Detect which cell encompasses the target text, then output its (x, y) center coordinate. 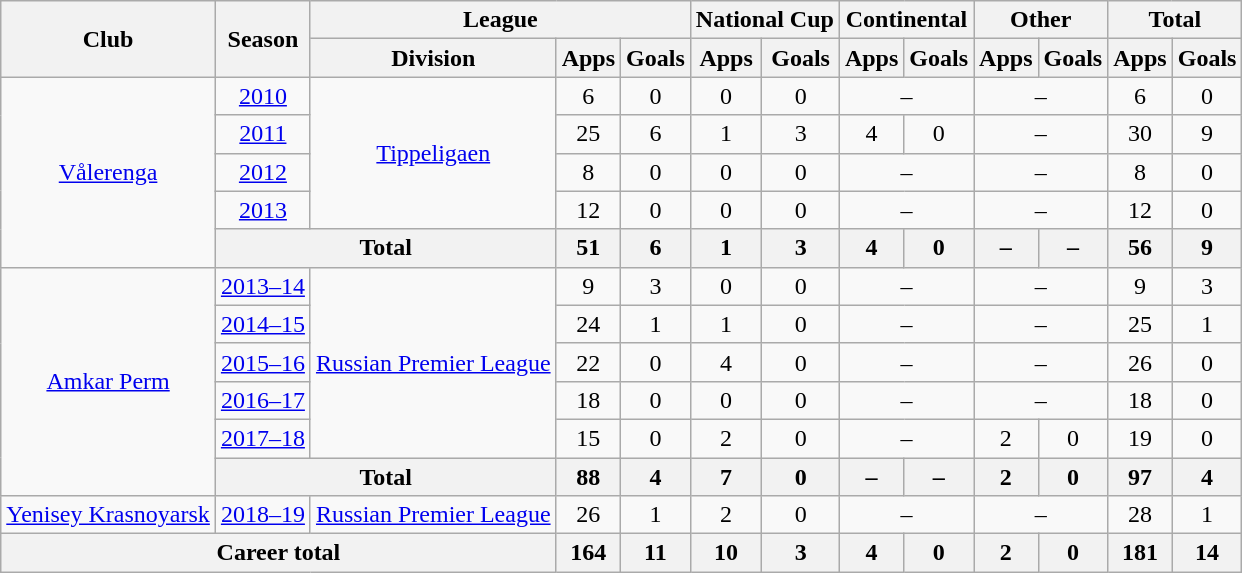
30 (1140, 134)
Career total (278, 553)
19 (1140, 438)
League (500, 20)
Continental (906, 20)
Amkar Perm (108, 381)
2011 (262, 134)
Club (108, 39)
15 (588, 438)
2017–18 (262, 438)
National Cup (764, 20)
14 (1207, 553)
Yenisey Krasnoyarsk (108, 515)
88 (588, 477)
28 (1140, 515)
51 (588, 248)
Division (433, 58)
2010 (262, 96)
11 (656, 553)
2012 (262, 172)
2014–15 (262, 324)
22 (588, 362)
Tippeligaen (433, 153)
24 (588, 324)
97 (1140, 477)
Other (1041, 20)
164 (588, 553)
2015–16 (262, 362)
10 (726, 553)
2016–17 (262, 400)
7 (726, 477)
Season (262, 39)
Vålerenga (108, 172)
2013–14 (262, 286)
2013 (262, 210)
56 (1140, 248)
181 (1140, 553)
2018–19 (262, 515)
